Detect which cell encompasses the target text, then output its [x, y] center coordinate. 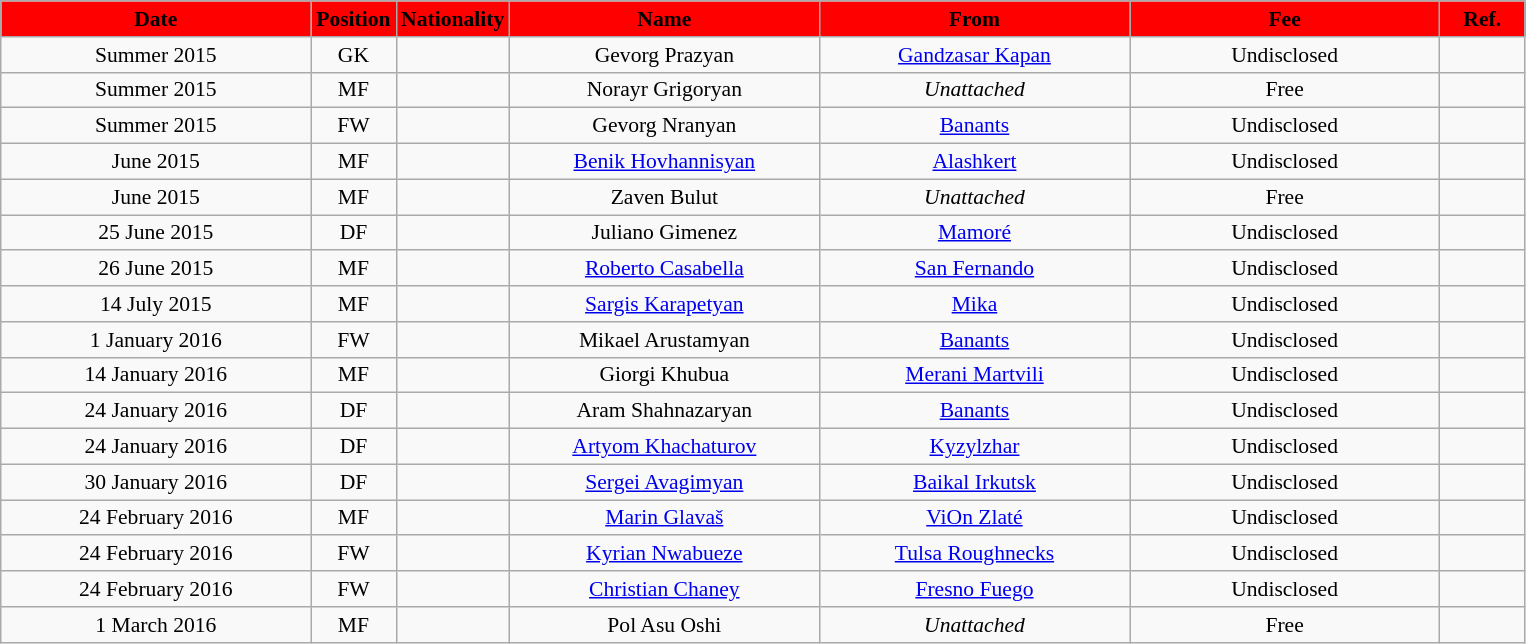
Gevorg Nranyan [664, 126]
Merani Martvili [974, 375]
Christian Chaney [664, 589]
30 January 2016 [156, 482]
Pol Asu Oshi [664, 625]
Gandzasar Kapan [974, 55]
Ref. [1482, 19]
Fee [1285, 19]
Kyrian Nwabueze [664, 554]
Position [354, 19]
Norayr Grigoryan [664, 90]
Name [664, 19]
Nationality [452, 19]
Alashkert [974, 162]
1 January 2016 [156, 340]
Sargis Karapetyan [664, 304]
Sergei Avagimyan [664, 482]
Aram Shahnazaryan [664, 411]
GK [354, 55]
Tulsa Roughnecks [974, 554]
Juliano Gimenez [664, 233]
Giorgi Khubua [664, 375]
Baikal Irkutsk [974, 482]
San Fernando [974, 269]
Artyom Khachaturov [664, 447]
ViOn Zlaté [974, 518]
Mamoré [974, 233]
Kyzylzhar [974, 447]
Date [156, 19]
Fresno Fuego [974, 589]
14 July 2015 [156, 304]
25 June 2015 [156, 233]
Zaven Bulut [664, 197]
Mika [974, 304]
Mikael Arustamyan [664, 340]
Marin Glavaš [664, 518]
14 January 2016 [156, 375]
26 June 2015 [156, 269]
Gevorg Prazyan [664, 55]
Benik Hovhannisyan [664, 162]
Roberto Casabella [664, 269]
1 March 2016 [156, 625]
From [974, 19]
